Search for the cell housing the specified text and yield its [x, y] center coordinate. 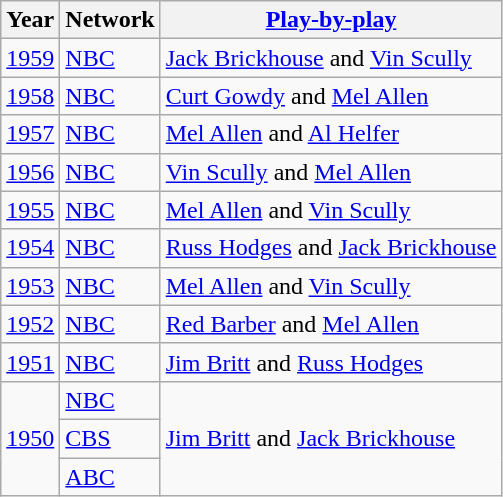
Mel Allen and Al Helfer [331, 134]
1955 [30, 210]
Jack Brickhouse and Vin Scully [331, 58]
Jim Britt and Jack Brickhouse [331, 438]
1954 [30, 248]
ABC [110, 477]
Curt Gowdy and Mel Allen [331, 96]
Jim Britt and Russ Hodges [331, 362]
CBS [110, 438]
1950 [30, 438]
1957 [30, 134]
Russ Hodges and Jack Brickhouse [331, 248]
1959 [30, 58]
Red Barber and Mel Allen [331, 324]
Play-by-play [331, 20]
Year [30, 20]
1952 [30, 324]
1953 [30, 286]
1956 [30, 172]
1951 [30, 362]
Vin Scully and Mel Allen [331, 172]
Network [110, 20]
1958 [30, 96]
